For the text-containing cell, return its midpoint in (x, y) coordinate format. 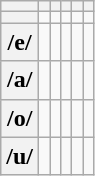
/u/ (20, 156)
/o/ (20, 118)
/e/ (20, 42)
/a/ (20, 80)
